Output the (x, y) coordinate of the center of the cell containing the given text.  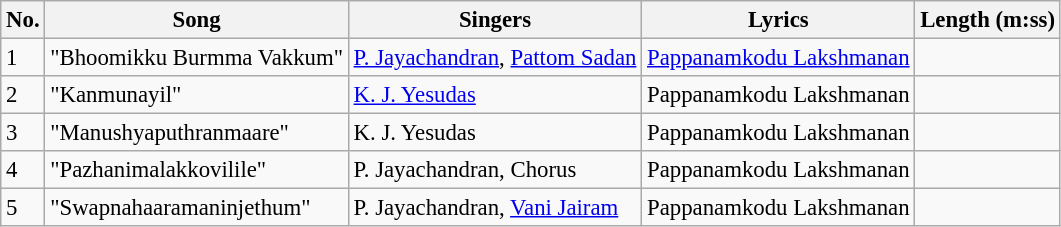
"Manushyaputhranmaare" (196, 133)
P. Jayachandran, Pattom Sadan (494, 58)
Length (m:ss) (988, 20)
No. (23, 20)
1 (23, 58)
"Pazhanimalakkovilile" (196, 170)
Lyrics (778, 20)
P. Jayachandran, Vani Jairam (494, 208)
2 (23, 95)
4 (23, 170)
5 (23, 208)
"Kanmunayil" (196, 95)
Song (196, 20)
Singers (494, 20)
P. Jayachandran, Chorus (494, 170)
3 (23, 133)
"Swapnahaaramaninjethum" (196, 208)
"Bhoomikku Burmma Vakkum" (196, 58)
